Scan for the cell matching the given text and deliver its (X, Y) coordinate at center. 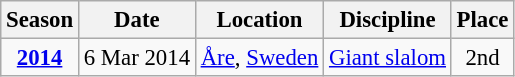
6 Mar 2014 (136, 58)
Discipline (388, 20)
Season (40, 20)
Åre, Sweden (259, 58)
Giant slalom (388, 58)
Place (482, 20)
Location (259, 20)
2014 (40, 58)
2nd (482, 58)
Date (136, 20)
